Return (X, Y) of the center of cell containing provided text 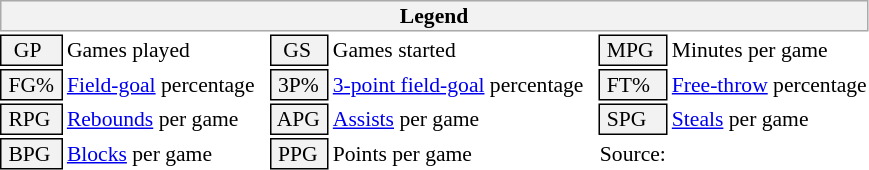
MPG (632, 50)
SPG (632, 120)
Blocks per game (166, 154)
GS (300, 50)
Source: (632, 154)
Free-throw percentage (769, 85)
3P% (300, 85)
RPG (31, 120)
Minutes per game (769, 50)
Games started (463, 50)
PPG (300, 154)
3-point field-goal percentage (463, 85)
Legend (434, 16)
Points per game (463, 154)
BPG (31, 154)
Games played (166, 50)
APG (300, 120)
FT% (632, 85)
Field-goal percentage (166, 85)
FG% (31, 85)
Rebounds per game (166, 120)
Assists per game (463, 120)
GP (31, 50)
Steals per game (769, 120)
